Extract the [X, Y] coordinate from the center of the cell holding the provided text.  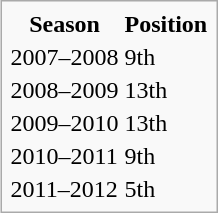
2007–2008 [64, 57]
Position [166, 24]
2008–2009 [64, 90]
Season [64, 24]
2009–2010 [64, 123]
2010–2011 [64, 156]
2011–2012 [64, 189]
5th [166, 189]
